From the cell containing the given text, extract its center point as (x, y) coordinate. 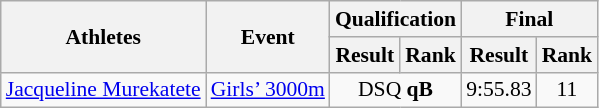
Athletes (104, 36)
Girls’ 3000m (268, 90)
DSQ qB (396, 90)
Jacqueline Murekatete (104, 90)
9:55.83 (498, 90)
Final (529, 19)
Qualification (396, 19)
Event (268, 36)
11 (568, 90)
